Find where the given text appears and provide that cell's center as (X, Y) coordinate. 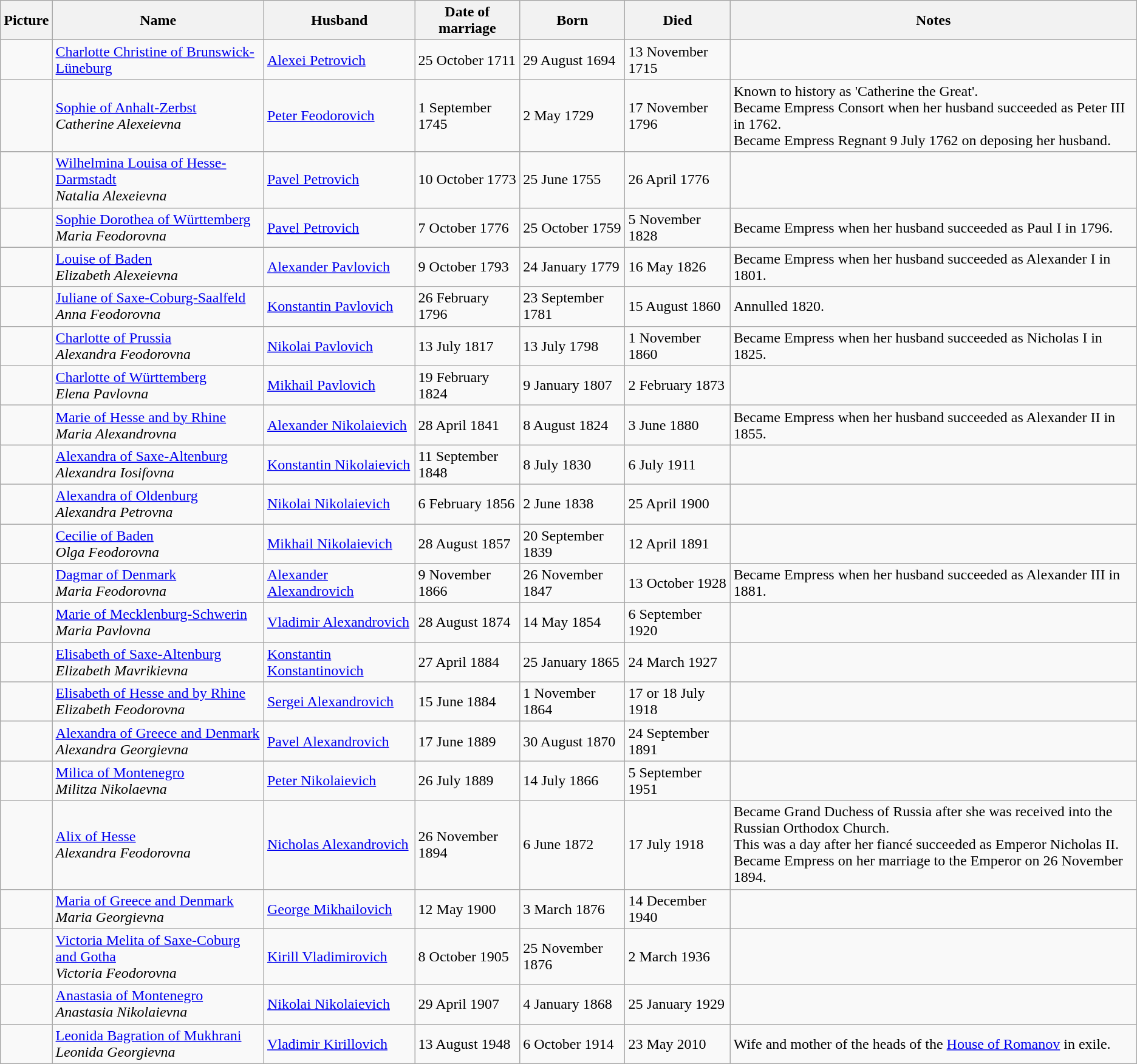
Cecilie of BadenOlga Feodorovna (158, 543)
24 September 1891 (678, 741)
25 November 1876 (572, 957)
Konstantin Pavlovich (339, 306)
Leonida Bagration of MukhraniLeonida Georgievna (158, 1043)
Maria of Greece and DenmarkMaria Georgievna (158, 909)
Alexander Pavlovich (339, 267)
Kirill Vladimirovich (339, 957)
Became Empress when her husband succeeded as Nicholas I in 1825. (933, 346)
15 June 1884 (468, 702)
3 June 1880 (678, 425)
Alexandra of Saxe-AltenburgAlexandra Iosifovna (158, 464)
17 November 1796 (678, 115)
Konstantin Nikolaievich (339, 464)
George Mikhailovich (339, 909)
7 October 1776 (468, 227)
1 November 1864 (572, 702)
Charlotte Christine of Brunswick-Lüneburg (158, 60)
Anastasia of MontenegroAnastasia Nikolaievna (158, 1004)
2 March 1936 (678, 957)
12 April 1891 (678, 543)
2 May 1729 (572, 115)
13 November 1715 (678, 60)
1 November 1860 (678, 346)
25 April 1900 (678, 504)
Name (158, 21)
28 August 1874 (468, 623)
17 June 1889 (468, 741)
Louise of BadenElizabeth Alexeievna (158, 267)
Alexei Petrovich (339, 60)
26 November 1847 (572, 583)
2 June 1838 (572, 504)
28 August 1857 (468, 543)
24 March 1927 (678, 662)
24 January 1779 (572, 267)
13 October 1928 (678, 583)
25 October 1759 (572, 227)
5 November 1828 (678, 227)
Alexandra of OldenburgAlexandra Petrovna (158, 504)
27 April 1884 (468, 662)
6 September 1920 (678, 623)
6 October 1914 (572, 1043)
30 August 1870 (572, 741)
Konstantin Konstantinovich (339, 662)
25 October 1711 (468, 60)
3 March 1876 (572, 909)
25 January 1929 (678, 1004)
6 June 1872 (572, 845)
Peter Feodorovich (339, 115)
Elisabeth of Hesse and by RhineElizabeth Feodorovna (158, 702)
Sophie of Anhalt-ZerbstCatherine Alexeievna (158, 115)
8 July 1830 (572, 464)
Became Empress when her husband succeeded as Alexander III in 1881. (933, 583)
Husband (339, 21)
Elisabeth of Saxe-AltenburgElizabeth Mavrikievna (158, 662)
26 April 1776 (678, 180)
17 or 18 July 1918 (678, 702)
10 October 1773 (468, 180)
Alix of HesseAlexandra Feodorovna (158, 845)
9 October 1793 (468, 267)
29 August 1694 (572, 60)
Alexander Nikolaievich (339, 425)
Wife and mother of the heads of the House of Romanov in exile. (933, 1043)
1 September 1745 (468, 115)
15 August 1860 (678, 306)
25 June 1755 (572, 180)
14 December 1940 (678, 909)
Marie of Hesse and by RhineMaria Alexandrovna (158, 425)
9 January 1807 (572, 385)
Peter Nikolaievich (339, 781)
Died (678, 21)
11 September 1848 (468, 464)
25 January 1865 (572, 662)
23 September 1781 (572, 306)
Pavel Alexandrovich (339, 741)
8 August 1824 (572, 425)
Picture (27, 21)
Wilhelmina Louisa of Hesse-DarmstadtNatalia Alexeievna (158, 180)
Charlotte of WürttembergElena Pavlovna (158, 385)
12 May 1900 (468, 909)
Sophie Dorothea of WürttembergMaria Feodorovna (158, 227)
17 July 1918 (678, 845)
Vladimir Kirillovich (339, 1043)
29 April 1907 (468, 1004)
23 May 2010 (678, 1043)
Became Empress when her husband succeeded as Alexander I in 1801. (933, 267)
Date of marriage (468, 21)
Nicholas Alexandrovich (339, 845)
13 July 1817 (468, 346)
26 July 1889 (468, 781)
6 February 1856 (468, 504)
Became Empress when her husband succeeded as Alexander II in 1855. (933, 425)
13 July 1798 (572, 346)
Became Empress when her husband succeeded as Paul I in 1796. (933, 227)
14 July 1866 (572, 781)
19 February 1824 (468, 385)
14 May 1854 (572, 623)
4 January 1868 (572, 1004)
16 May 1826 (678, 267)
20 September 1839 (572, 543)
5 September 1951 (678, 781)
Notes (933, 21)
9 November 1866 (468, 583)
Milica of MontenegroMilitza Nikolaevna (158, 781)
Marie of Mecklenburg-SchwerinMaria Pavlovna (158, 623)
26 November 1894 (468, 845)
Sergei Alexandrovich (339, 702)
26 February 1796 (468, 306)
Victoria Melita of Saxe-Coburg and GothaVictoria Feodorovna (158, 957)
Nikolai Pavlovich (339, 346)
13 August 1948 (468, 1043)
Vladimir Alexandrovich (339, 623)
Born (572, 21)
Charlotte of PrussiaAlexandra Feodorovna (158, 346)
6 July 1911 (678, 464)
Alexander Alexandrovich (339, 583)
Annulled 1820. (933, 306)
Mikhail Pavlovich (339, 385)
Dagmar of DenmarkMaria Feodorovna (158, 583)
28 April 1841 (468, 425)
2 February 1873 (678, 385)
Alexandra of Greece and DenmarkAlexandra Georgievna (158, 741)
8 October 1905 (468, 957)
Mikhail Nikolaievich (339, 543)
Juliane of Saxe-Coburg-SaalfeldAnna Feodorovna (158, 306)
